Pinpoint the cell where the given text exists, returning its (X, Y) midpoint coordinate. 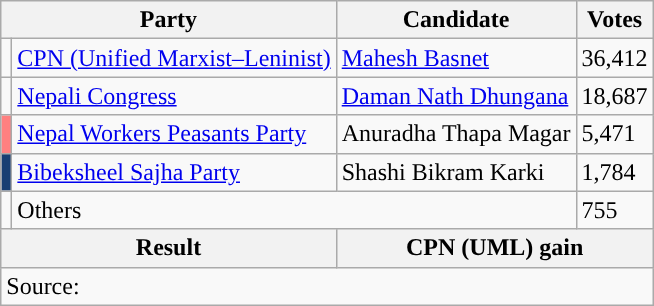
Votes (614, 20)
Source: (327, 286)
Party (168, 20)
CPN (Unified Marxist–Leninist) (174, 58)
36,412 (614, 58)
Nepali Congress (174, 96)
18,687 (614, 96)
5,471 (614, 134)
Shashi Bikram Karki (456, 172)
Nepal Workers Peasants Party (174, 134)
Bibeksheel Sajha Party (174, 172)
Daman Nath Dhungana (456, 96)
CPN (UML) gain (494, 248)
755 (614, 210)
Mahesh Basnet (456, 58)
Candidate (456, 20)
Others (294, 210)
Anuradha Thapa Magar (456, 134)
1,784 (614, 172)
Result (168, 248)
